Identify which cell holds the provided text, then report its [X, Y] central coordinate. 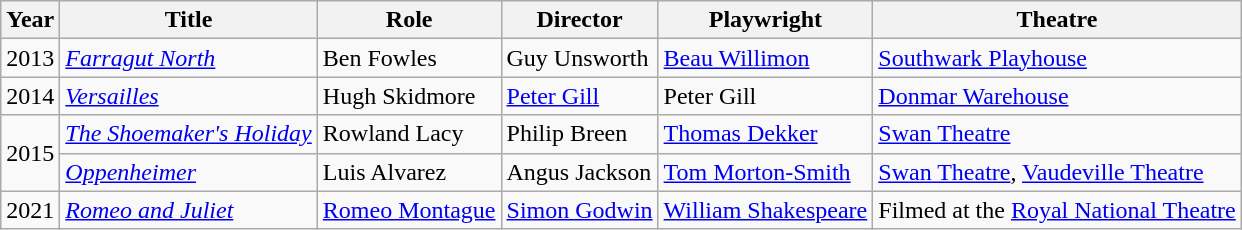
Swan Theatre [1058, 134]
Role [409, 20]
Versailles [188, 96]
Ben Fowles [409, 58]
Luis Alvarez [409, 172]
Romeo Montague [409, 210]
Filmed at the Royal National Theatre [1058, 210]
2015 [30, 153]
Hugh Skidmore [409, 96]
Oppenheimer [188, 172]
Tom Morton-Smith [766, 172]
2021 [30, 210]
Beau Willimon [766, 58]
Director [580, 20]
The Shoemaker's Holiday [188, 134]
Guy Unsworth [580, 58]
Rowland Lacy [409, 134]
Simon Godwin [580, 210]
Romeo and Juliet [188, 210]
Farragut North [188, 58]
William Shakespeare [766, 210]
Philip Breen [580, 134]
Southwark Playhouse [1058, 58]
Theatre [1058, 20]
2014 [30, 96]
2013 [30, 58]
Year [30, 20]
Playwright [766, 20]
Title [188, 20]
Thomas Dekker [766, 134]
Angus Jackson [580, 172]
Swan Theatre, Vaudeville Theatre [1058, 172]
Donmar Warehouse [1058, 96]
